Detect which cell encompasses the target text, then output its [X, Y] center coordinate. 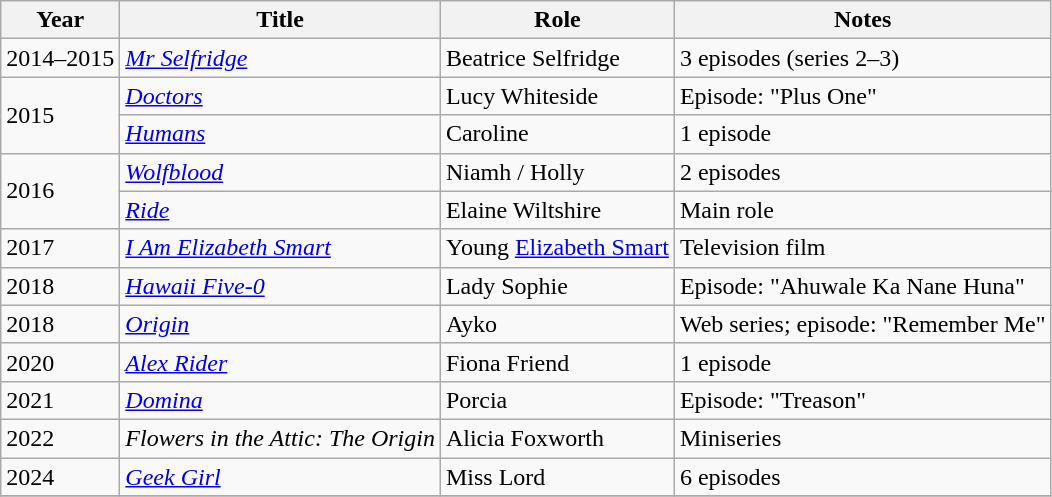
Humans [280, 134]
2022 [60, 438]
Origin [280, 324]
Miss Lord [557, 477]
2020 [60, 362]
2015 [60, 115]
Episode: "Treason" [862, 400]
Alex Rider [280, 362]
Caroline [557, 134]
I Am Elizabeth Smart [280, 248]
Young Elizabeth Smart [557, 248]
Ayko [557, 324]
Episode: "Ahuwale Ka Nane Huna" [862, 286]
2016 [60, 191]
Ride [280, 210]
3 episodes (series 2–3) [862, 58]
Geek Girl [280, 477]
2 episodes [862, 172]
Year [60, 20]
Doctors [280, 96]
2021 [60, 400]
Main role [862, 210]
2014–2015 [60, 58]
Notes [862, 20]
Hawaii Five-0 [280, 286]
Role [557, 20]
Lucy Whiteside [557, 96]
Fiona Friend [557, 362]
2017 [60, 248]
Alicia Foxworth [557, 438]
Porcia [557, 400]
Niamh / Holly [557, 172]
Episode: "Plus One" [862, 96]
Title [280, 20]
Miniseries [862, 438]
Web series; episode: "Remember Me" [862, 324]
Television film [862, 248]
Elaine Wiltshire [557, 210]
2024 [60, 477]
Mr Selfridge [280, 58]
Domina [280, 400]
Lady Sophie [557, 286]
Beatrice Selfridge [557, 58]
Flowers in the Attic: The Origin [280, 438]
Wolfblood [280, 172]
6 episodes [862, 477]
